Scan for the cell matching the given text and deliver its (X, Y) coordinate at center. 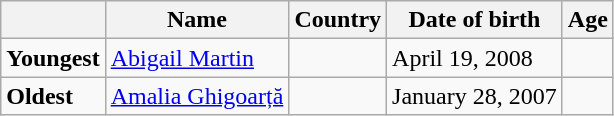
January 28, 2007 (475, 96)
Country (338, 20)
Name (197, 20)
Amalia Ghigoarță (197, 96)
Oldest (53, 96)
Abigail Martin (197, 58)
Youngest (53, 58)
Age (588, 20)
April 19, 2008 (475, 58)
Date of birth (475, 20)
